Detect which cell encompasses the target text, then output its (X, Y) center coordinate. 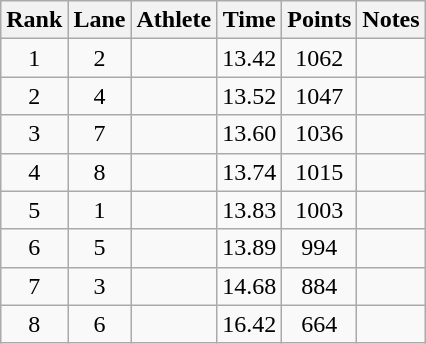
13.89 (250, 248)
884 (320, 286)
1047 (320, 96)
13.83 (250, 210)
Athlete (174, 20)
13.42 (250, 58)
Points (320, 20)
13.74 (250, 172)
Lane (100, 20)
1003 (320, 210)
16.42 (250, 324)
13.60 (250, 134)
1062 (320, 58)
1036 (320, 134)
14.68 (250, 286)
664 (320, 324)
13.52 (250, 96)
Rank (34, 20)
Time (250, 20)
Notes (391, 20)
1015 (320, 172)
994 (320, 248)
